Identify which cell holds the provided text, then report its [x, y] central coordinate. 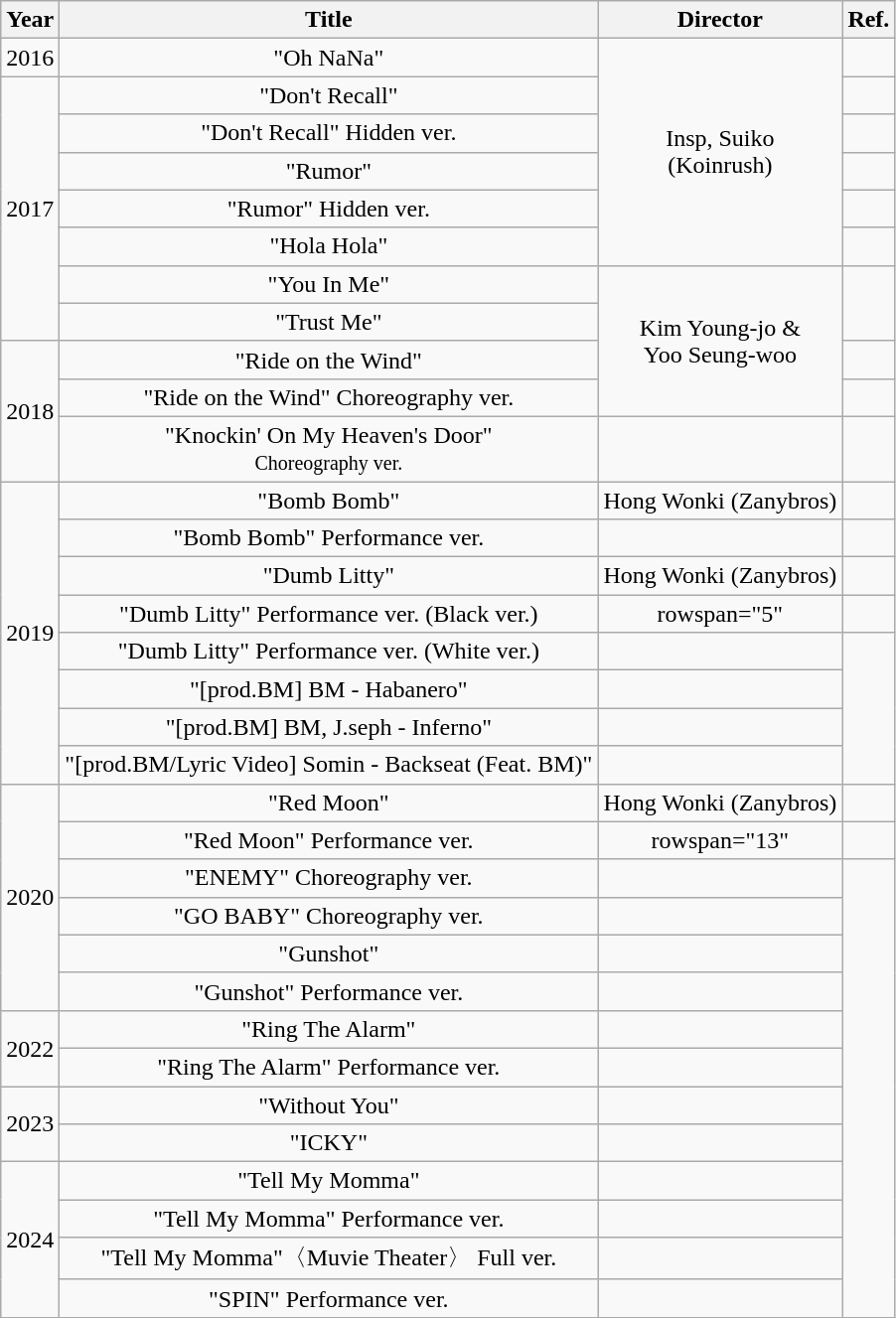
2016 [30, 58]
Kim Young-jo & Yoo Seung-woo [720, 341]
"Gunshot" [329, 953]
2018 [30, 411]
"Rumor" [329, 171]
2024 [30, 1240]
Year [30, 20]
"Knockin' On My Heaven's Door" Choreography ver. [329, 449]
"Dumb Litty" [329, 576]
"[prod.BM/Lyric Video] Somin - Backseat (Feat. BM)" [329, 765]
"You In Me" [329, 284]
Insp, Suiko (Koinrush) [720, 152]
2020 [30, 897]
"Rumor" Hidden ver. [329, 209]
"Oh NaNa" [329, 58]
"Ring The Alarm" [329, 1029]
"Tell My Momma"〈Muvie Theater〉 Full ver. [329, 1259]
rowspan="13" [720, 840]
"Don't Recall" Hidden ver. [329, 133]
Title [329, 20]
"Red Moon" Performance ver. [329, 840]
2022 [30, 1048]
Ref. [868, 20]
"Don't Recall" [329, 95]
"Tell My Momma" Performance ver. [329, 1219]
"Dumb Litty" Performance ver. (Black ver.) [329, 614]
2019 [30, 632]
"Trust Me" [329, 322]
"Hola Hola" [329, 246]
"Bomb Bomb" [329, 500]
"Ride on the Wind" Choreography ver. [329, 397]
"[prod.BM] BM - Habanero" [329, 689]
"Ride on the Wind" [329, 360]
"Ring The Alarm" Performance ver. [329, 1067]
"Red Moon" [329, 803]
"Gunshot" Performance ver. [329, 991]
"SPIN" Performance ver. [329, 1298]
"Bomb Bomb" Performance ver. [329, 538]
"ICKY" [329, 1143]
2017 [30, 209]
"Dumb Litty" Performance ver. (White ver.) [329, 652]
"[prod.BM] BM, J.seph - Inferno" [329, 727]
"GO BABY" Choreography ver. [329, 916]
"Tell My Momma" [329, 1181]
2023 [30, 1124]
Director [720, 20]
"ENEMY" Choreography ver. [329, 878]
"Without You" [329, 1105]
rowspan="5" [720, 614]
